Determine the (X, Y) coordinate at the center of the cell enclosing the given text.  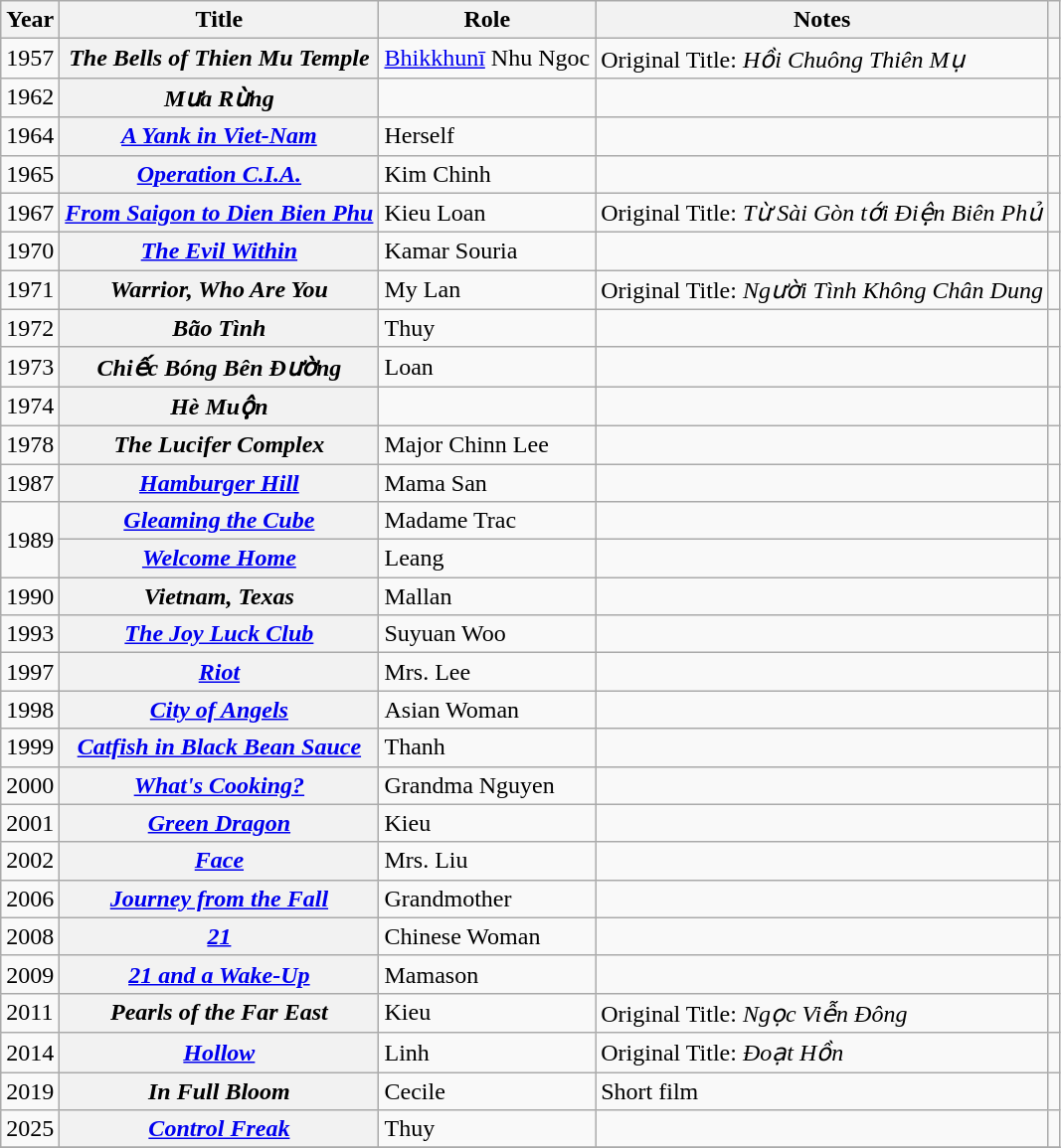
Warrior, Who Are You (219, 290)
Mrs. Lee (487, 672)
2006 (30, 899)
Thanh (487, 747)
Control Freak (219, 1129)
1987 (30, 482)
Short film (822, 1090)
Operation C.I.A. (219, 174)
Vietnam, Texas (219, 596)
1957 (30, 59)
Kim Chinh (487, 174)
Mama San (487, 482)
1974 (30, 407)
1965 (30, 174)
Original Title: Từ Sài Gòn tới Điện Biên Phủ (822, 213)
1998 (30, 710)
Welcome Home (219, 559)
In Full Bloom (219, 1090)
Original Title: Đoạt Hồn (822, 1053)
Chinese Woman (487, 936)
2000 (30, 785)
2009 (30, 974)
The Joy Luck Club (219, 634)
Asian Woman (487, 710)
Mallan (487, 596)
Kamar Souria (487, 251)
1989 (30, 540)
From Saigon to Dien Bien Phu (219, 213)
Loan (487, 367)
1964 (30, 136)
1971 (30, 290)
1970 (30, 251)
Riot (219, 672)
2014 (30, 1053)
2008 (30, 936)
21 (219, 936)
The Lucifer Complex (219, 444)
Role (487, 20)
Suyuan Woo (487, 634)
Bão Tình (219, 328)
2001 (30, 823)
21 and a Wake-Up (219, 974)
Mamason (487, 974)
Face (219, 861)
A Yank in Viet-Nam (219, 136)
Journey from the Fall (219, 899)
Linh (487, 1053)
The Evil Within (219, 251)
Hollow (219, 1053)
Madame Trac (487, 521)
What's Cooking? (219, 785)
1999 (30, 747)
Original Title: Hồi Chuông Thiên Mụ (822, 59)
1990 (30, 596)
City of Angels (219, 710)
Leang (487, 559)
Herself (487, 136)
1993 (30, 634)
Bhikkhunī Nhu Ngoc (487, 59)
2025 (30, 1129)
2019 (30, 1090)
Mưa Rừng (219, 97)
Gleaming the Cube (219, 521)
Kieu Loan (487, 213)
My Lan (487, 290)
1972 (30, 328)
Cecile (487, 1090)
1978 (30, 444)
Mrs. Liu (487, 861)
1997 (30, 672)
1967 (30, 213)
Chiếc Bóng Bên Đường (219, 367)
Grandma Nguyen (487, 785)
2011 (30, 1013)
1962 (30, 97)
The Bells of Thien Mu Temple (219, 59)
Catfish in Black Bean Sauce (219, 747)
Grandmother (487, 899)
Major Chinn Lee (487, 444)
1973 (30, 367)
2002 (30, 861)
Year (30, 20)
Green Dragon (219, 823)
Pearls of the Far East (219, 1013)
Notes (822, 20)
Hè Muộn (219, 407)
Original Title: Người Tình Không Chân Dung (822, 290)
Original Title: Ngọc Viễn Đông (822, 1013)
Title (219, 20)
Hamburger Hill (219, 482)
